Pinpoint the cell where the given text exists, returning its (x, y) midpoint coordinate. 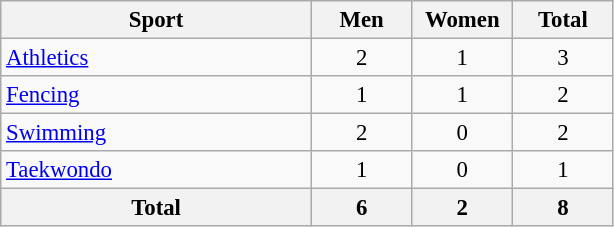
Men (362, 20)
6 (362, 208)
Swimming (156, 133)
8 (564, 208)
Sport (156, 20)
Athletics (156, 58)
Taekwondo (156, 170)
3 (564, 58)
Fencing (156, 95)
Women (462, 20)
